Output the [X, Y] coordinate of the center of the cell containing the given text.  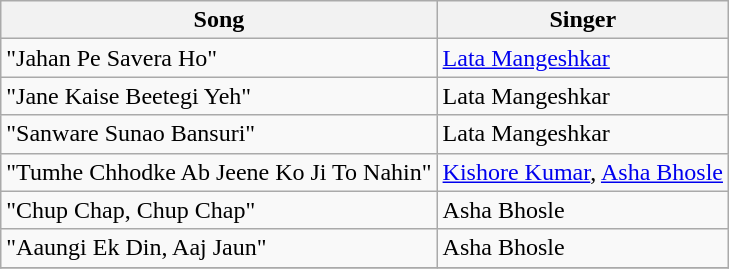
Song [219, 20]
"Tumhe Chhodke Ab Jeene Ko Ji To Nahin" [219, 172]
"Jahan Pe Savera Ho" [219, 58]
"Sanware Sunao Bansuri" [219, 134]
"Chup Chap, Chup Chap" [219, 210]
Kishore Kumar, Asha Bhosle [582, 172]
"Jane Kaise Beetegi Yeh" [219, 96]
"Aaungi Ek Din, Aaj Jaun" [219, 248]
Singer [582, 20]
